Determine the (X, Y) coordinate at the center of the cell enclosing the given text.  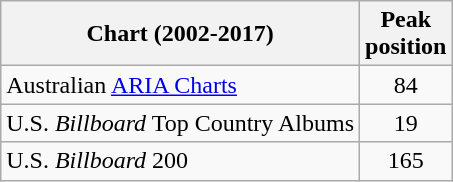
19 (406, 123)
165 (406, 161)
Chart (2002-2017) (180, 34)
U.S. Billboard Top Country Albums (180, 123)
U.S. Billboard 200 (180, 161)
Australian ARIA Charts (180, 85)
84 (406, 85)
Peakposition (406, 34)
